Locate the cell with the specified text and output its [X, Y] center coordinate. 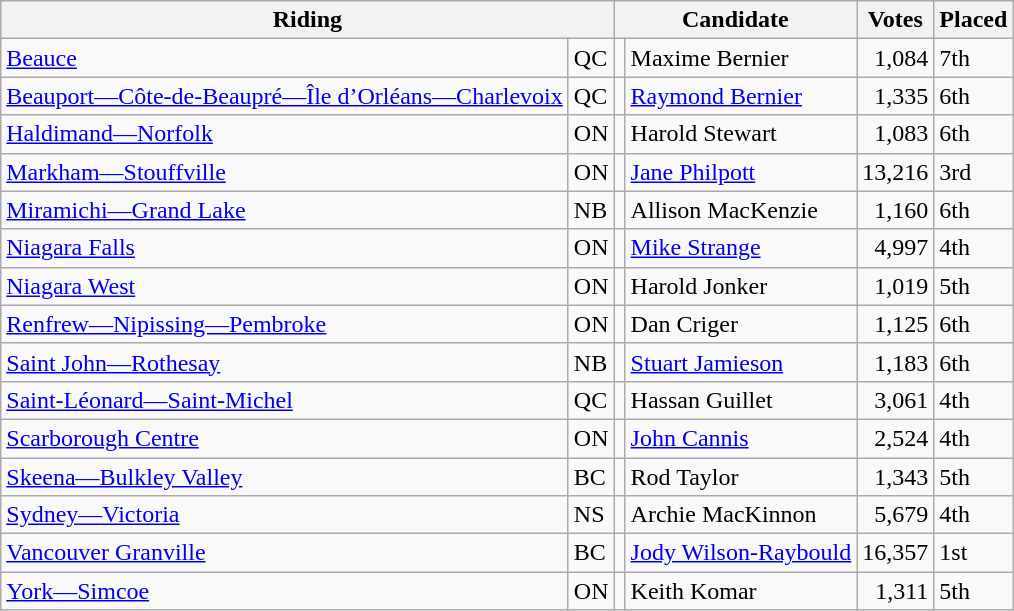
Maxime Bernier [741, 58]
1,343 [896, 477]
Votes [896, 20]
NS [591, 515]
13,216 [896, 172]
Beauport—Côte-de-Beaupré—Île d’Orléans—Charlevoix [285, 96]
1,335 [896, 96]
1,125 [896, 324]
Haldimand—Norfolk [285, 134]
1st [974, 553]
Markham—Stouffville [285, 172]
1,183 [896, 362]
Stuart Jamieson [741, 362]
Renfrew—Nipissing—Pembroke [285, 324]
Rod Taylor [741, 477]
1,160 [896, 210]
Keith Komar [741, 591]
Archie MacKinnon [741, 515]
Dan Criger [741, 324]
1,019 [896, 286]
Miramichi—Grand Lake [285, 210]
Allison MacKenzie [741, 210]
John Cannis [741, 438]
5,679 [896, 515]
7th [974, 58]
1,083 [896, 134]
3rd [974, 172]
Vancouver Granville [285, 553]
Harold Jonker [741, 286]
Candidate [736, 20]
Jody Wilson-Raybould [741, 553]
Niagara Falls [285, 248]
Harold Stewart [741, 134]
Placed [974, 20]
Hassan Guillet [741, 400]
Scarborough Centre [285, 438]
York—Simcoe [285, 591]
Mike Strange [741, 248]
16,357 [896, 553]
Raymond Bernier [741, 96]
Skeena—Bulkley Valley [285, 477]
Sydney—Victoria [285, 515]
2,524 [896, 438]
Jane Philpott [741, 172]
Niagara West [285, 286]
Saint John—Rothesay [285, 362]
3,061 [896, 400]
4,997 [896, 248]
1,084 [896, 58]
Riding [308, 20]
Saint-Léonard—Saint-Michel [285, 400]
Beauce [285, 58]
1,311 [896, 591]
